Scan for the cell matching the given text and deliver its (x, y) coordinate at center. 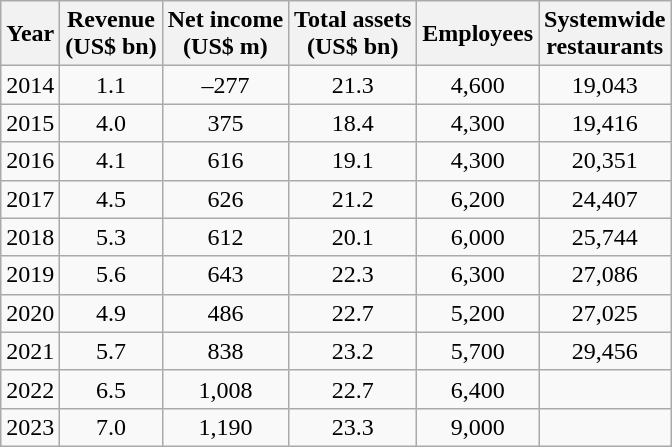
29,456 (605, 351)
2016 (30, 161)
4,600 (478, 85)
4.5 (111, 199)
27,025 (605, 313)
Total assets(US$ bn) (353, 34)
4.0 (111, 123)
6,000 (478, 237)
5.3 (111, 237)
626 (225, 199)
5.6 (111, 275)
Year (30, 34)
2023 (30, 427)
23.3 (353, 427)
5,700 (478, 351)
18.4 (353, 123)
6,400 (478, 389)
486 (225, 313)
643 (225, 275)
2015 (30, 123)
838 (225, 351)
24,407 (605, 199)
19.1 (353, 161)
612 (225, 237)
5,200 (478, 313)
1,190 (225, 427)
2018 (30, 237)
Employees (478, 34)
4.9 (111, 313)
21.2 (353, 199)
5.7 (111, 351)
7.0 (111, 427)
2019 (30, 275)
25,744 (605, 237)
2021 (30, 351)
2022 (30, 389)
4.1 (111, 161)
1.1 (111, 85)
22.3 (353, 275)
20.1 (353, 237)
20,351 (605, 161)
27,086 (605, 275)
Net income(US$ m) (225, 34)
616 (225, 161)
21.3 (353, 85)
23.2 (353, 351)
2017 (30, 199)
Systemwiderestaurants (605, 34)
6,300 (478, 275)
2020 (30, 313)
–277 (225, 85)
9,000 (478, 427)
375 (225, 123)
Revenue(US$ bn) (111, 34)
19,043 (605, 85)
6.5 (111, 389)
2014 (30, 85)
1,008 (225, 389)
19,416 (605, 123)
6,200 (478, 199)
